Pinpoint the cell where the given text exists, returning its [x, y] midpoint coordinate. 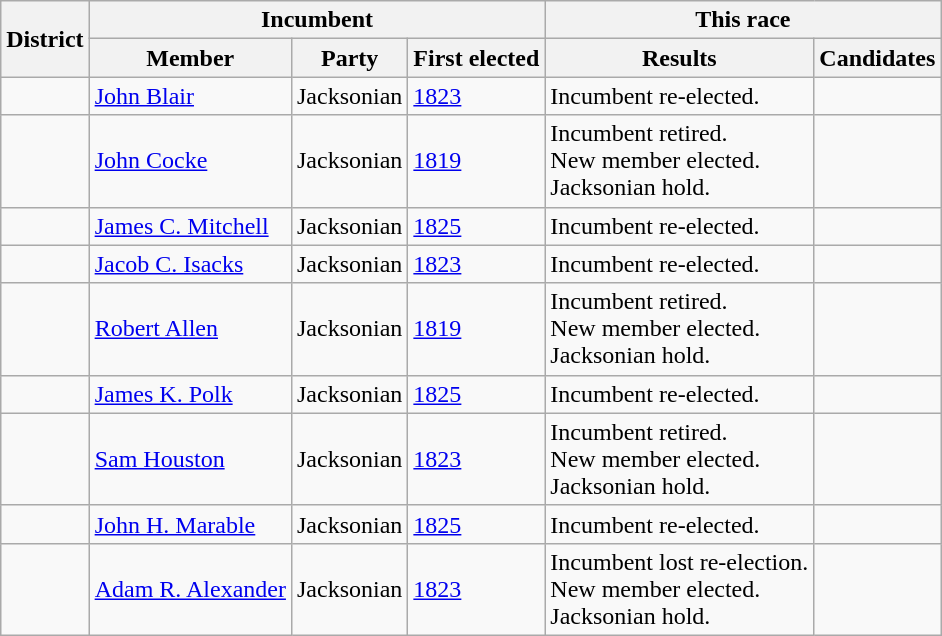
John H. Marable [190, 524]
John Cocke [190, 161]
Results [680, 58]
Robert Allen [190, 329]
James K. Polk [190, 394]
Member [190, 58]
James C. Mitchell [190, 226]
Jacob C. Isacks [190, 264]
Party [349, 58]
Incumbent [317, 20]
First elected [476, 58]
Sam Houston [190, 459]
Candidates [878, 58]
Incumbent lost re-election.New member elected.Jacksonian hold. [680, 589]
John Blair [190, 96]
This race [743, 20]
District [45, 39]
Adam R. Alexander [190, 589]
